Pinpoint the cell where the given text exists, returning its [X, Y] midpoint coordinate. 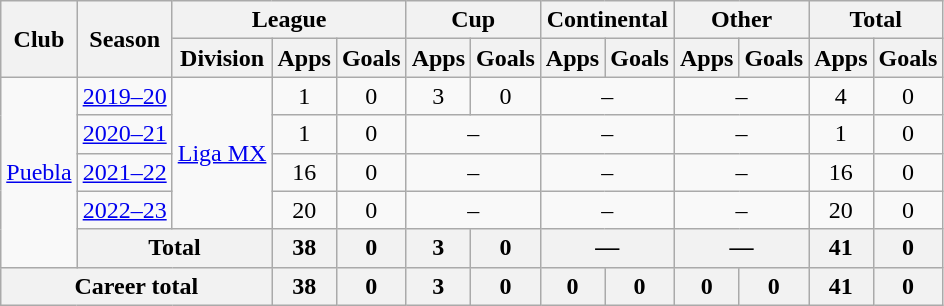
2020–21 [124, 134]
Division [222, 58]
Club [39, 39]
League [289, 20]
Season [124, 39]
2019–20 [124, 96]
2022–23 [124, 210]
2021–22 [124, 172]
Other [741, 20]
Liga MX [222, 153]
Puebla [39, 172]
Career total [136, 286]
4 [841, 96]
Continental [607, 20]
Cup [473, 20]
